Identify which cell holds the provided text, then report its (X, Y) central coordinate. 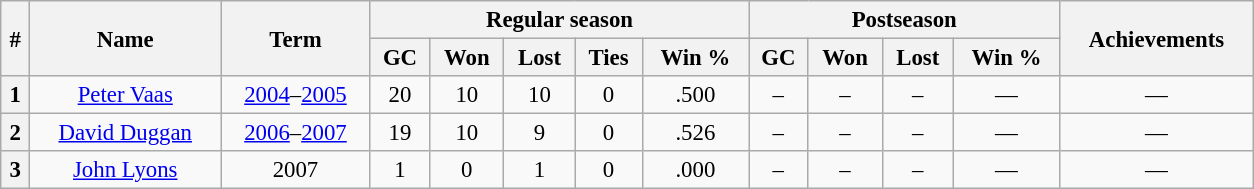
2 (16, 133)
Ties (608, 58)
Postseason (904, 20)
John Lyons (126, 170)
Achievements (1156, 38)
.500 (696, 95)
Peter Vaas (126, 95)
20 (400, 95)
Regular season (559, 20)
2007 (296, 170)
David Duggan (126, 133)
.000 (696, 170)
# (16, 38)
3 (16, 170)
.526 (696, 133)
Name (126, 38)
2004–2005 (296, 95)
9 (540, 133)
19 (400, 133)
Term (296, 38)
2006–2007 (296, 133)
